For the text-containing cell, return its midpoint in (X, Y) coordinate format. 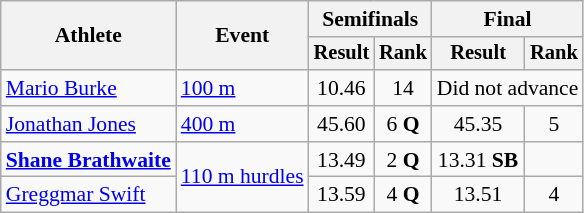
4 Q (403, 195)
2 Q (403, 160)
Shane Brathwaite (88, 160)
110 m hurdles (242, 178)
Greggmar Swift (88, 195)
13.51 (478, 195)
10.46 (342, 88)
4 (554, 195)
Mario Burke (88, 88)
5 (554, 124)
13.49 (342, 160)
Final (508, 19)
Semifinals (370, 19)
Jonathan Jones (88, 124)
400 m (242, 124)
Did not advance (508, 88)
13.31 SB (478, 160)
Athlete (88, 36)
Event (242, 36)
13.59 (342, 195)
14 (403, 88)
45.35 (478, 124)
45.60 (342, 124)
100 m (242, 88)
6 Q (403, 124)
